Return [x, y] of the center of cell containing provided text 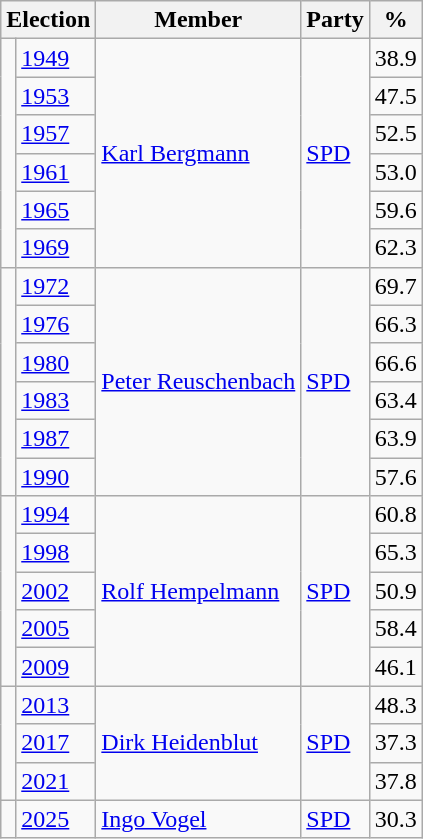
Election [48, 20]
69.7 [396, 286]
Rolf Hempelmann [198, 591]
2009 [56, 667]
37.8 [396, 781]
47.5 [396, 96]
2002 [56, 591]
1972 [56, 286]
62.3 [396, 248]
58.4 [396, 629]
Party [335, 20]
59.6 [396, 210]
1949 [56, 58]
48.3 [396, 705]
50.9 [396, 591]
37.3 [396, 743]
1957 [56, 134]
1983 [56, 400]
Dirk Heidenblut [198, 743]
60.8 [396, 515]
38.9 [396, 58]
66.6 [396, 362]
1965 [56, 210]
2005 [56, 629]
2021 [56, 781]
30.3 [396, 819]
63.9 [396, 438]
2013 [56, 705]
Karl Bergmann [198, 153]
1994 [56, 515]
53.0 [396, 172]
Member [198, 20]
Ingo Vogel [198, 819]
2025 [56, 819]
Peter Reuschenbach [198, 381]
46.1 [396, 667]
2017 [56, 743]
1976 [56, 324]
1953 [56, 96]
1969 [56, 248]
1980 [56, 362]
1998 [56, 553]
57.6 [396, 477]
% [396, 20]
52.5 [396, 134]
1987 [56, 438]
1990 [56, 477]
63.4 [396, 400]
1961 [56, 172]
65.3 [396, 553]
66.3 [396, 324]
